Return the [X, Y] coordinate for the center point of the cell that contains the specified text.  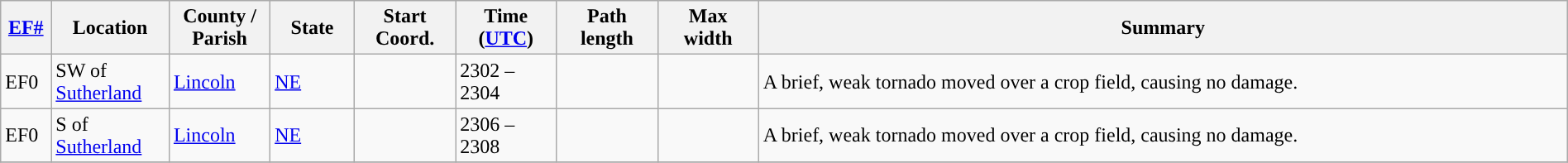
EF# [26, 28]
Start Coord. [404, 28]
2306 – 2308 [506, 136]
County / Parish [219, 28]
Path length [607, 28]
S of Sutherland [111, 136]
2302 – 2304 [506, 81]
Location [111, 28]
Summary [1163, 28]
State [313, 28]
Max width [708, 28]
SW of Sutherland [111, 81]
Time (UTC) [506, 28]
